Capture the cell that displays the provided text and extract its [X, Y] central coordinate. 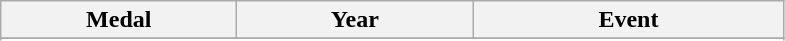
Event [628, 20]
Medal [119, 20]
Year [355, 20]
